Provide the [x, y] coordinate of the cell's center where the given text is located.  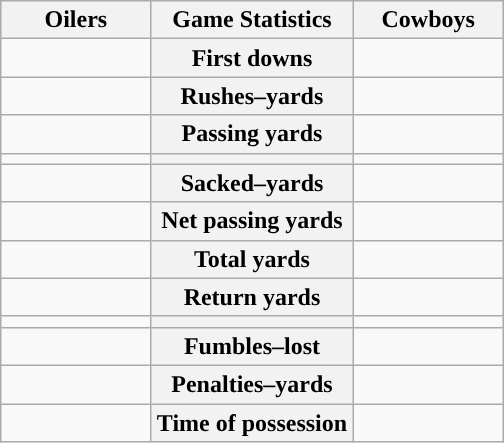
Return yards [252, 297]
Fumbles–lost [252, 346]
Oilers [76, 20]
Sacked–yards [252, 183]
Passing yards [252, 134]
Cowboys [428, 20]
Net passing yards [252, 221]
First downs [252, 58]
Total yards [252, 259]
Game Statistics [252, 20]
Rushes–yards [252, 96]
Penalties–yards [252, 384]
Time of possession [252, 423]
